Output the [x, y] coordinate of the center of the cell containing the given text.  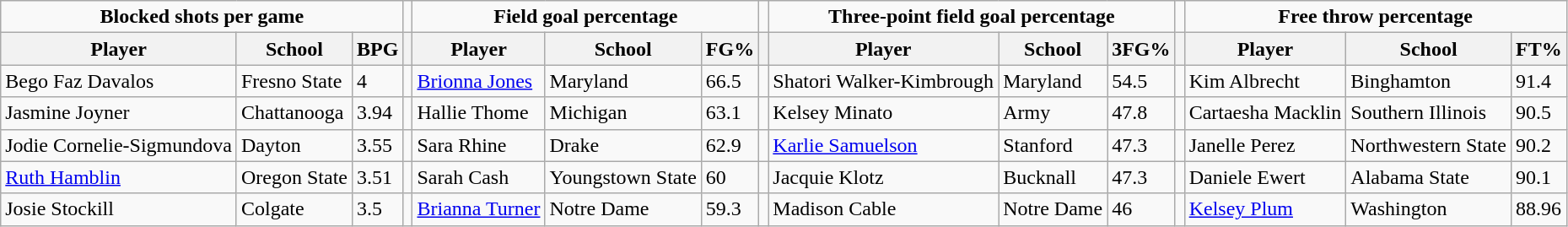
Kelsey Plum [1265, 209]
Stanford [1053, 145]
Michigan [622, 113]
Chattanooga [294, 113]
Hallie Thome [479, 113]
Shatori Walker-Kimbrough [884, 81]
Free throw percentage [1375, 17]
63.1 [730, 113]
90.2 [1538, 145]
88.96 [1538, 209]
Josie Stockill [119, 209]
54.5 [1141, 81]
90.1 [1538, 177]
Three-point field goal percentage [972, 17]
Drake [622, 145]
91.4 [1538, 81]
Oregon State [294, 177]
3.51 [377, 177]
Sara Rhine [479, 145]
Jacquie Klotz [884, 177]
Kelsey Minato [884, 113]
Cartaesha Macklin [1265, 113]
Jasmine Joyner [119, 113]
Washington [1429, 209]
Bego Faz Davalos [119, 81]
4 [377, 81]
FT% [1538, 49]
90.5 [1538, 113]
Janelle Perez [1265, 145]
59.3 [730, 209]
Army [1053, 113]
3.55 [377, 145]
3.94 [377, 113]
BPG [377, 49]
Dayton [294, 145]
Southern Illinois [1429, 113]
Colgate [294, 209]
Madison Cable [884, 209]
Sarah Cash [479, 177]
Kim Albrecht [1265, 81]
Ruth Hamblin [119, 177]
Binghamton [1429, 81]
3.5 [377, 209]
46 [1141, 209]
Brianna Turner [479, 209]
66.5 [730, 81]
60 [730, 177]
Youngstown State [622, 177]
62.9 [730, 145]
Alabama State [1429, 177]
Field goal percentage [585, 17]
Fresno State [294, 81]
Karlie Samuelson [884, 145]
Northwestern State [1429, 145]
Jodie Cornelie-Sigmundova [119, 145]
3FG% [1141, 49]
FG% [730, 49]
Blocked shots per game [202, 17]
47.8 [1141, 113]
Brionna Jones [479, 81]
Bucknall [1053, 177]
Daniele Ewert [1265, 177]
